From the cell containing the given text, extract its center point as [X, Y] coordinate. 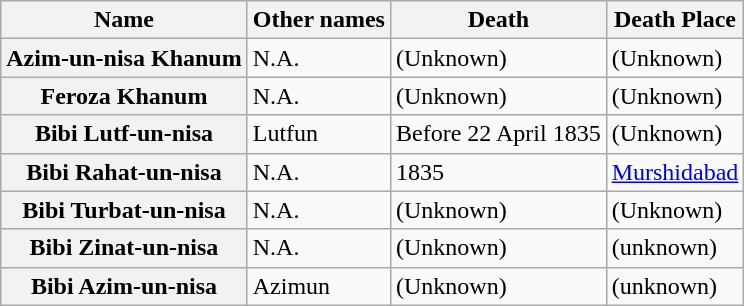
1835 [498, 172]
Death [498, 20]
Other names [318, 20]
Bibi Zinat-un-nisa [124, 248]
Bibi Lutf-un-nisa [124, 134]
Before 22 April 1835 [498, 134]
Lutfun [318, 134]
Bibi Azim-un-nisa [124, 286]
Murshidabad [675, 172]
Azim-un-nisa Khanum [124, 58]
Name [124, 20]
Feroza Khanum [124, 96]
Bibi Turbat-un-nisa [124, 210]
Death Place [675, 20]
Bibi Rahat-un-nisa [124, 172]
Azimun [318, 286]
